For the text-containing cell, return its midpoint in [x, y] coordinate format. 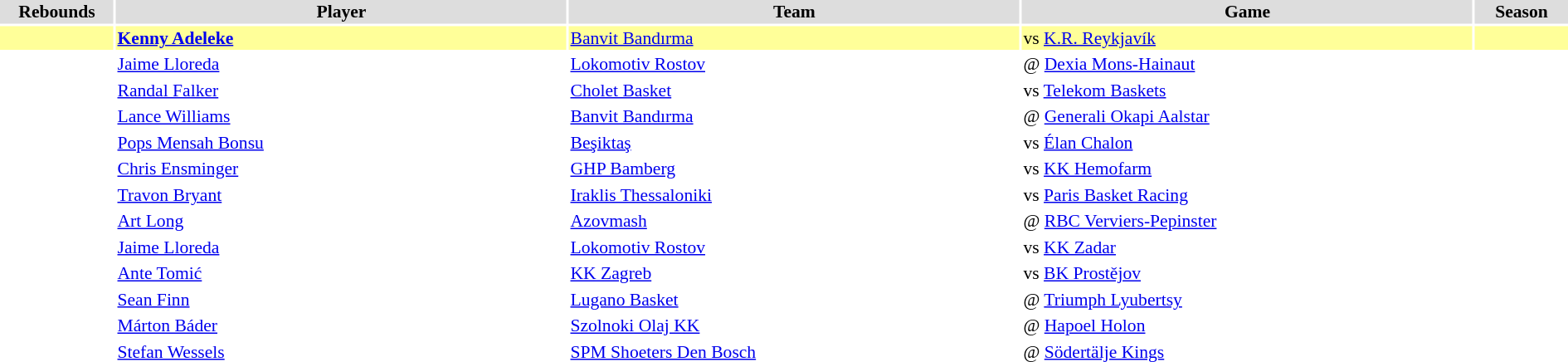
Randal Falker [342, 90]
Iraklis Thessaloniki [795, 194]
Lance Williams [342, 116]
Player [342, 12]
Pops Mensah Bonsu [342, 143]
GHP Bamberg [795, 169]
Season [1522, 12]
Beşiktaş [795, 143]
Ante Tomić [342, 273]
Team [795, 12]
@ Hapoel Holon [1248, 325]
Travon Bryant [342, 194]
Lugano Basket [795, 299]
Szolnoki Olaj KK [795, 325]
vs Paris Basket Racing [1248, 194]
Kenny Adeleke [342, 38]
vs KK Zadar [1248, 247]
Azovmash [795, 221]
KK Zagreb [795, 273]
vs Élan Chalon [1248, 143]
Cholet Basket [795, 90]
vs Telekom Baskets [1248, 90]
Game [1248, 12]
@ Generali Okapi Aalstar [1248, 116]
Rebounds [56, 12]
vs BK Prostějov [1248, 273]
vs K.R. Reykjavík [1248, 38]
vs KK Hemofarm [1248, 169]
Sean Finn [342, 299]
@ Dexia Mons-Hainaut [1248, 64]
Chris Ensminger [342, 169]
@ Triumph Lyubertsy [1248, 299]
Art Long [342, 221]
Márton Báder [342, 325]
@ RBC Verviers-Pepinster [1248, 221]
